From the cell containing the given text, extract its center point as [X, Y] coordinate. 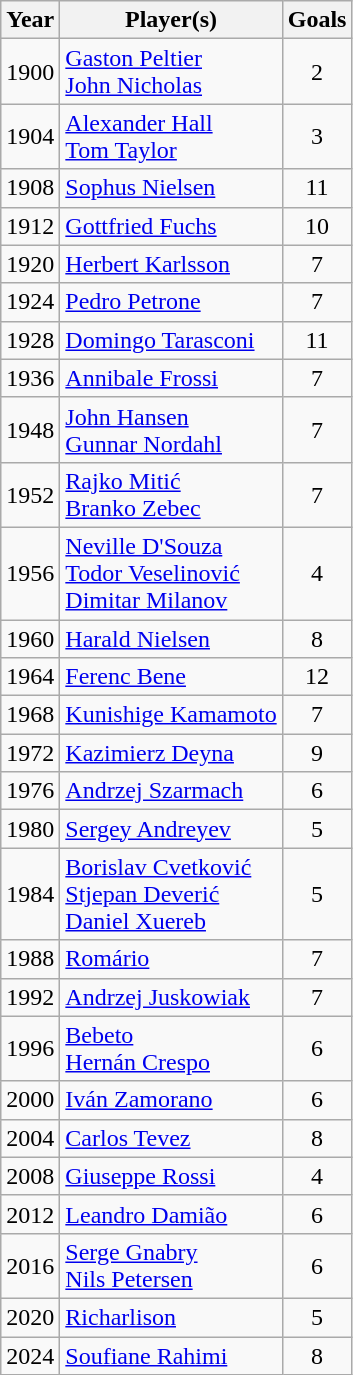
Carlos Tevez [171, 1138]
Andrzej Szarmach [171, 791]
2020 [30, 1317]
Alexander Hall Tom Taylor [171, 136]
1988 [30, 959]
1956 [30, 573]
2000 [30, 1100]
1984 [30, 894]
1960 [30, 639]
Richarlison [171, 1317]
Ferenc Bene [171, 677]
1948 [30, 430]
1908 [30, 188]
Soufiane Rahimi [171, 1355]
Romário [171, 959]
Andrzej Juskowiak [171, 997]
3 [317, 136]
Bebeto Hernán Crespo [171, 1048]
1992 [30, 997]
9 [317, 753]
Gottfried Fuchs [171, 226]
Neville D'Souza Todor Veselinović Dimitar Milanov [171, 573]
Borislav Cvetković Stjepan Deverić Daniel Xuereb [171, 894]
Rajko Mitić Branko Zebec [171, 494]
1920 [30, 264]
Herbert Karlsson [171, 264]
Annibale Frossi [171, 378]
1980 [30, 829]
Year [30, 20]
12 [317, 677]
1912 [30, 226]
Goals [317, 20]
2016 [30, 1266]
10 [317, 226]
2008 [30, 1176]
Serge Gnabry Nils Petersen [171, 1266]
2 [317, 72]
1996 [30, 1048]
1924 [30, 302]
1964 [30, 677]
1936 [30, 378]
Giuseppe Rossi [171, 1176]
Domingo Tarasconi [171, 340]
Sophus Nielsen [171, 188]
1952 [30, 494]
Gaston Peltier John Nicholas [171, 72]
2004 [30, 1138]
Harald Nielsen [171, 639]
Leandro Damião [171, 1214]
2012 [30, 1214]
1968 [30, 715]
Sergey Andreyev [171, 829]
Kazimierz Deyna [171, 753]
Pedro Petrone [171, 302]
Iván Zamorano [171, 1100]
2024 [30, 1355]
1904 [30, 136]
1928 [30, 340]
Kunishige Kamamoto [171, 715]
1900 [30, 72]
1972 [30, 753]
1976 [30, 791]
Player(s) [171, 20]
John Hansen Gunnar Nordahl [171, 430]
